Pinpoint the cell where the given text exists, returning its (X, Y) midpoint coordinate. 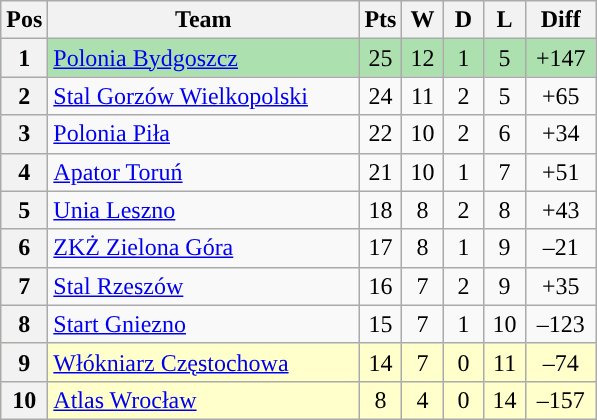
+51 (560, 172)
+43 (560, 210)
–123 (560, 324)
–21 (560, 248)
+65 (560, 96)
–157 (560, 400)
Polonia Piła (204, 134)
Stal Gorzów Wielkopolski (204, 96)
Polonia Bydgoszcz (204, 58)
22 (380, 134)
Unia Leszno (204, 210)
ZKŻ Zielona Góra (204, 248)
Diff (560, 20)
Pts (380, 20)
12 (422, 58)
24 (380, 96)
Włókniarz Częstochowa (204, 362)
Stal Rzeszów (204, 286)
18 (380, 210)
+147 (560, 58)
Apator Toruń (204, 172)
Team (204, 20)
–74 (560, 362)
21 (380, 172)
Atlas Wrocław (204, 400)
3 (24, 134)
25 (380, 58)
L (504, 20)
+34 (560, 134)
17 (380, 248)
15 (380, 324)
Pos (24, 20)
D (464, 20)
+35 (560, 286)
Start Gniezno (204, 324)
W (422, 20)
16 (380, 286)
